Output the (x, y) coordinate of the center of the cell containing the given text.  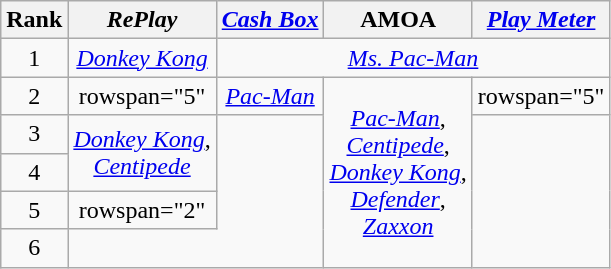
Pac-Man (270, 96)
AMOA (398, 20)
Play Meter (541, 20)
Donkey Kong (142, 58)
1 (34, 58)
Donkey Kong, Centipede (142, 153)
Rank (34, 20)
Pac-Man, Centipede, Donkey Kong, Defender, Zaxxon (398, 172)
5 (34, 210)
Ms. Pac-Man (413, 58)
rowspan="2" (142, 210)
3 (34, 134)
RePlay (142, 20)
4 (34, 172)
2 (34, 96)
6 (34, 248)
Cash Box (270, 20)
